Pinpoint the cell where the given text exists, returning its (X, Y) midpoint coordinate. 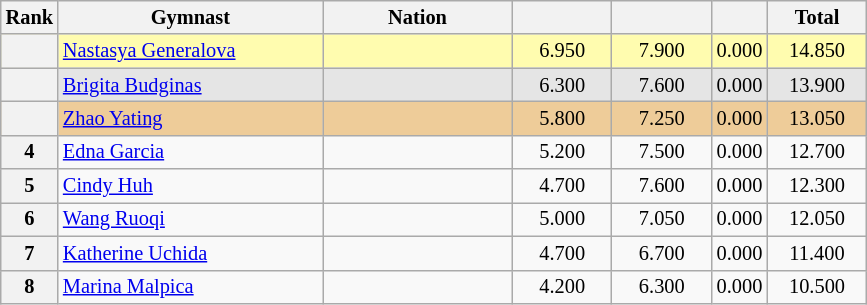
7.900 (662, 51)
11.400 (817, 253)
7 (30, 253)
Cindy Huh (190, 186)
7.250 (662, 118)
10.500 (817, 287)
Nastasya Generalova (190, 51)
13.050 (817, 118)
12.050 (817, 219)
Rank (30, 17)
5.000 (562, 219)
12.300 (817, 186)
5.800 (562, 118)
4.200 (562, 287)
13.900 (817, 85)
Total (817, 17)
Nation (418, 17)
6.700 (662, 253)
Edna Garcia (190, 152)
Marina Malpica (190, 287)
Wang Ruoqi (190, 219)
8 (30, 287)
Gymnast (190, 17)
12.700 (817, 152)
Katherine Uchida (190, 253)
14.850 (817, 51)
7.500 (662, 152)
6.950 (562, 51)
6 (30, 219)
Zhao Yating (190, 118)
5 (30, 186)
4 (30, 152)
5.200 (562, 152)
7.050 (662, 219)
Brigita Budginas (190, 85)
